For the text-containing cell, return its midpoint in [x, y] coordinate format. 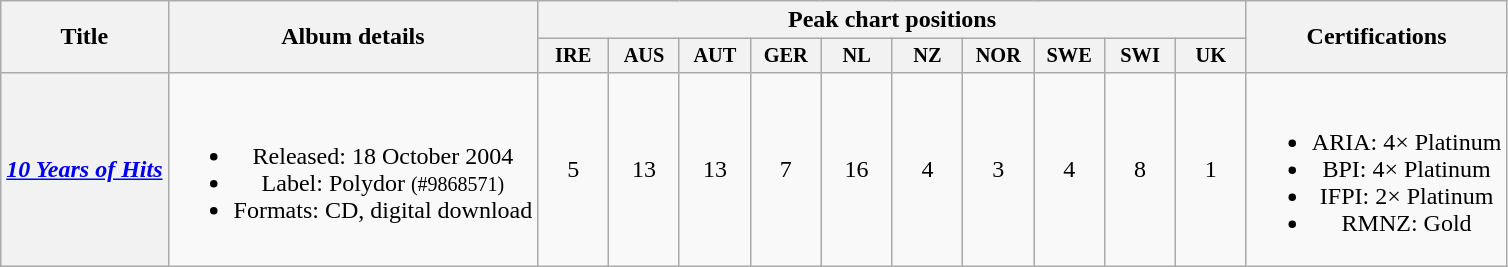
IRE [574, 56]
UK [1210, 56]
1 [1210, 169]
10 Years of Hits [84, 169]
GER [786, 56]
NL [856, 56]
NZ [928, 56]
16 [856, 169]
3 [998, 169]
AUS [644, 56]
8 [1140, 169]
NOR [998, 56]
AUT [714, 56]
5 [574, 169]
SWI [1140, 56]
Certifications [1376, 37]
SWE [1070, 56]
7 [786, 169]
Title [84, 37]
Album details [353, 37]
ARIA: 4× PlatinumBPI: 4× PlatinumIFPI: 2× PlatinumRMNZ: Gold [1376, 169]
Released: 18 October 2004Label: Polydor (#9868571)Formats: CD, digital download [353, 169]
Peak chart positions [892, 20]
